Pinpoint the cell where the given text exists, returning its (x, y) midpoint coordinate. 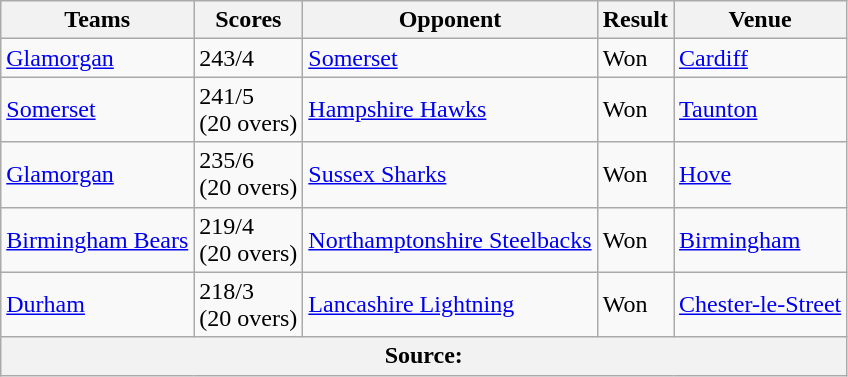
Sussex Sharks (450, 174)
235/6(20 overs) (248, 174)
Birmingham (760, 240)
Opponent (450, 20)
Source: (424, 356)
Taunton (760, 110)
241/5(20 overs) (248, 110)
Venue (760, 20)
Northamptonshire Steelbacks (450, 240)
Cardiff (760, 58)
219/4(20 overs) (248, 240)
Durham (98, 304)
Hove (760, 174)
Hampshire Hawks (450, 110)
Scores (248, 20)
Result (635, 20)
Lancashire Lightning (450, 304)
Birmingham Bears (98, 240)
Teams (98, 20)
Chester-le-Street (760, 304)
218/3(20 overs) (248, 304)
243/4 (248, 58)
